Return the [x, y] coordinate for the center point of the cell that contains the specified text.  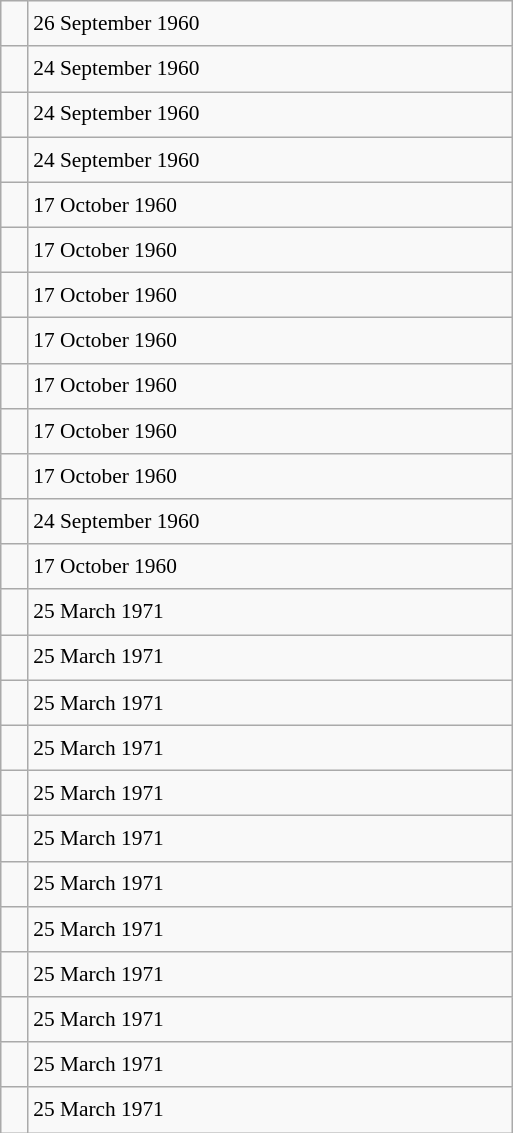
26 September 1960 [270, 24]
